For the text-containing cell, return its midpoint in [x, y] coordinate format. 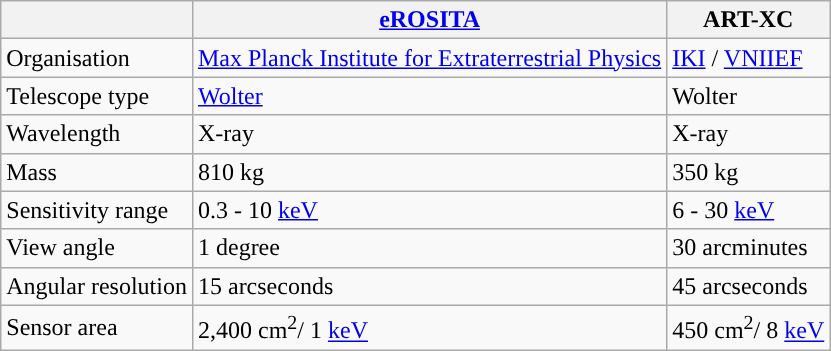
Organisation [97, 58]
IKI / VNIIEF [748, 58]
350 kg [748, 172]
450 cm2/ 8 keV [748, 328]
30 arcminutes [748, 248]
ART-XC [748, 20]
0.3 - 10 keV [429, 210]
Sensor area [97, 328]
Sensitivity range [97, 210]
View angle [97, 248]
15 arcseconds [429, 286]
Max Planck Institute for Extraterrestrial Physics [429, 58]
Mass [97, 172]
Telescope type [97, 96]
6 - 30 keV [748, 210]
Angular resolution [97, 286]
45 arcseconds [748, 286]
1 degree [429, 248]
810 kg [429, 172]
2,400 cm2/ 1 keV [429, 328]
Wavelength [97, 134]
eROSITA [429, 20]
